Pinpoint the cell where the given text exists, returning its [X, Y] midpoint coordinate. 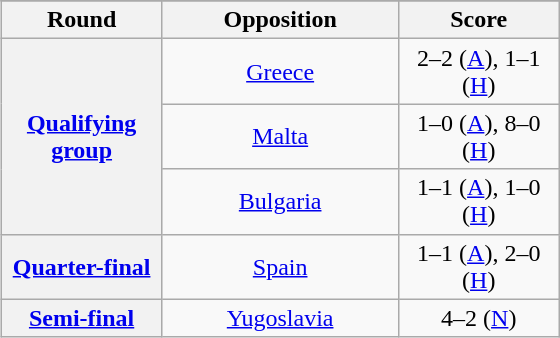
Semi-final [82, 318]
Spain [280, 266]
Qualifying group [82, 136]
1–1 (A), 2–0 (H) [478, 266]
Malta [280, 136]
Score [478, 20]
Greece [280, 72]
Bulgaria [280, 202]
1–0 (A), 8–0 (H) [478, 136]
1–1 (A), 1–0 (H) [478, 202]
2–2 (A), 1–1 (H) [478, 72]
Quarter-final [82, 266]
Round [82, 20]
Opposition [280, 20]
Yugoslavia [280, 318]
4–2 (N) [478, 318]
